For the text-containing cell, return its midpoint in (x, y) coordinate format. 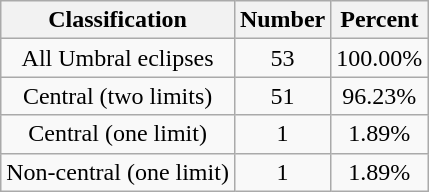
Classification (118, 20)
Central (two limits) (118, 96)
51 (282, 96)
100.00% (380, 58)
Percent (380, 20)
Non-central (one limit) (118, 172)
Central (one limit) (118, 134)
All Umbral eclipses (118, 58)
Number (282, 20)
53 (282, 58)
96.23% (380, 96)
